Return [X, Y] of the center of cell containing provided text 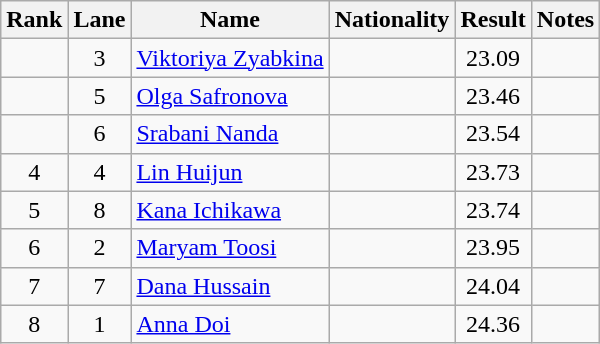
Srabani Nanda [230, 134]
23.95 [493, 248]
23.73 [493, 172]
Viktoriya Zyabkina [230, 58]
24.04 [493, 286]
Olga Safronova [230, 96]
Lin Huijun [230, 172]
2 [100, 248]
Maryam Toosi [230, 248]
Name [230, 20]
23.54 [493, 134]
Notes [565, 20]
23.09 [493, 58]
23.46 [493, 96]
Rank [34, 20]
Dana Hussain [230, 286]
Anna Doi [230, 324]
3 [100, 58]
Result [493, 20]
Kana Ichikawa [230, 210]
23.74 [493, 210]
1 [100, 324]
Lane [100, 20]
24.36 [493, 324]
Nationality [392, 20]
